Search for the cell housing the specified text and yield its [X, Y] center coordinate. 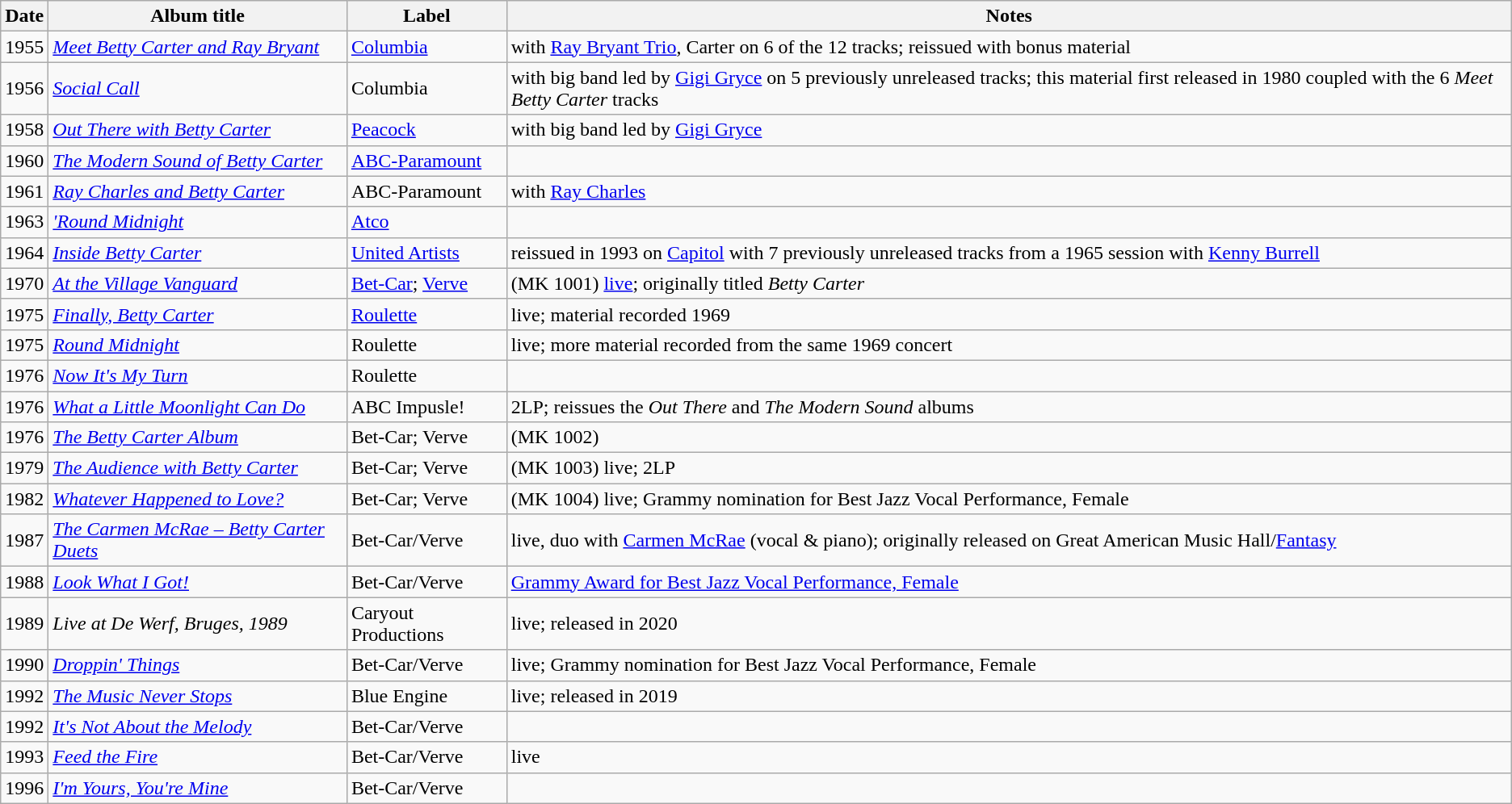
Album title [198, 16]
Date [24, 16]
'Round Midnight [198, 222]
I'm Yours, You're Mine [198, 788]
1993 [24, 757]
Atco [426, 222]
live; released in 2019 [1009, 696]
Whatever Happened to Love? [198, 499]
live [1009, 757]
1970 [24, 283]
Finally, Betty Carter [198, 314]
The Carmen McRae – Betty Carter Duets [198, 541]
with Ray Charles [1009, 191]
Now It's My Turn [198, 375]
United Artists [426, 253]
Out There with Betty Carter [198, 130]
The Betty Carter Album [198, 438]
Label [426, 16]
(MK 1004) live; Grammy nomination for Best Jazz Vocal Performance, Female [1009, 499]
1960 [24, 161]
Notes [1009, 16]
reissued in 1993 on Capitol with 7 previously unreleased tracks from a 1965 session with Kenny Burrell [1009, 253]
live; material recorded 1969 [1009, 314]
Social Call [198, 89]
Inside Betty Carter [198, 253]
It's Not About the Melody [198, 727]
2LP; reissues the Out There and The Modern Sound albums [1009, 406]
At the Village Vanguard [198, 283]
Live at De Werf, Bruges, 1989 [198, 623]
The Music Never Stops [198, 696]
1961 [24, 191]
Look What I Got! [198, 582]
live, duo with Carmen McRae (vocal & piano); originally released on Great American Music Hall/Fantasy [1009, 541]
Grammy Award for Best Jazz Vocal Performance, Female [1009, 582]
1988 [24, 582]
1982 [24, 499]
1996 [24, 788]
with big band led by Gigi Gryce on 5 previously unreleased tracks; this material first released in 1980 coupled with the 6 Meet Betty Carter tracks [1009, 89]
The Audience with Betty Carter [198, 468]
Blue Engine [426, 696]
live; Grammy nomination for Best Jazz Vocal Performance, Female [1009, 665]
Round Midnight [198, 345]
1956 [24, 89]
Ray Charles and Betty Carter [198, 191]
Feed the Fire [198, 757]
with big band led by Gigi Gryce [1009, 130]
1958 [24, 130]
live; more material recorded from the same 1969 concert [1009, 345]
1990 [24, 665]
(MK 1003) live; 2LP [1009, 468]
The Modern Sound of Betty Carter [198, 161]
Meet Betty Carter and Ray Bryant [198, 47]
(MK 1002) [1009, 438]
1964 [24, 253]
Droppin' Things [198, 665]
1963 [24, 222]
1979 [24, 468]
with Ray Bryant Trio, Carter on 6 of the 12 tracks; reissued with bonus material [1009, 47]
1989 [24, 623]
ABC Impusle! [426, 406]
Caryout Productions [426, 623]
What a Little Moonlight Can Do [198, 406]
(MK 1001) live; originally titled Betty Carter [1009, 283]
Peacock [426, 130]
live; released in 2020 [1009, 623]
1955 [24, 47]
1987 [24, 541]
